Detect which cell encompasses the target text, then output its (X, Y) center coordinate. 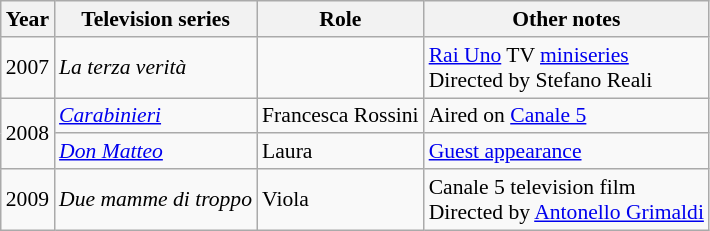
Francesca Rossini (340, 116)
2009 (28, 200)
Don Matteo (156, 152)
Due mamme di troppo (156, 200)
Role (340, 19)
Viola (340, 200)
Canale 5 television filmDirected by Antonello Grimaldi (566, 200)
La terza verità (156, 68)
Laura (340, 152)
Aired on Canale 5 (566, 116)
Year (28, 19)
Television series (156, 19)
2008 (28, 134)
Carabinieri (156, 116)
2007 (28, 68)
Rai Uno TV miniseriesDirected by Stefano Reali (566, 68)
Other notes (566, 19)
Guest appearance (566, 152)
